Search for the cell housing the specified text and yield its [x, y] center coordinate. 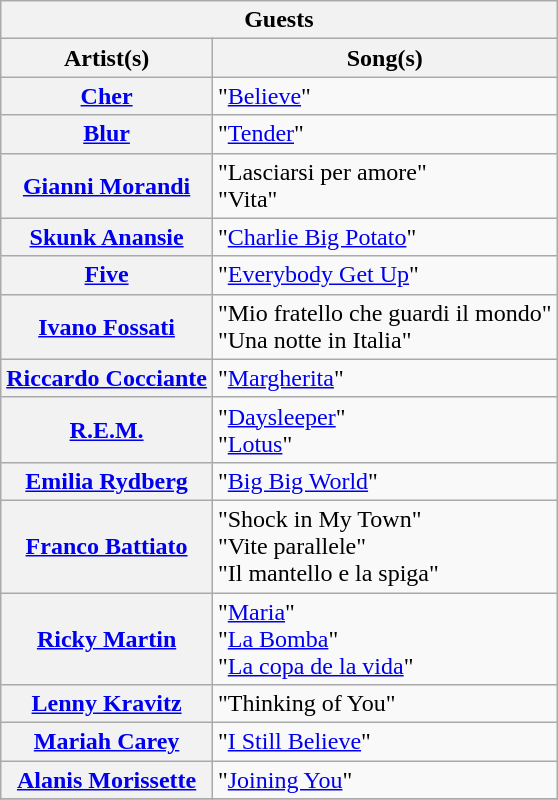
"Big Big World" [384, 481]
Riccardo Cocciante [107, 378]
"Tender" [384, 134]
"Margherita" [384, 378]
Alanis Morissette [107, 780]
Skunk Anansie [107, 237]
Emilia Rydberg [107, 481]
Ivano Fossati [107, 326]
Five [107, 275]
Gianni Morandi [107, 186]
Ricky Martin [107, 638]
Lenny Kravitz [107, 704]
"Maria""La Bomba""La copa de la vida" [384, 638]
"I Still Believe" [384, 742]
"Charlie Big Potato" [384, 237]
Blur [107, 134]
Artist(s) [107, 58]
"Daysleeper" "Lotus" [384, 430]
"Lasciarsi per amore""Vita" [384, 186]
"Mio fratello che guardi il mondo""Una notte in Italia" [384, 326]
R.E.M. [107, 430]
Franco Battiato [107, 546]
"Thinking of You" [384, 704]
"Everybody Get Up" [384, 275]
Song(s) [384, 58]
"Joining You" [384, 780]
Mariah Carey [107, 742]
"Shock in My Town""Vite parallele""Il mantello e la spiga" [384, 546]
"Believe" [384, 96]
Cher [107, 96]
Guests [279, 20]
